Identify which cell holds the provided text, then report its (X, Y) central coordinate. 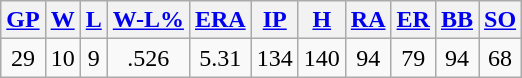
ER (413, 20)
H (322, 20)
W-L% (148, 20)
9 (94, 58)
.526 (148, 58)
L (94, 20)
10 (62, 58)
SO (500, 20)
W (62, 20)
BB (456, 20)
68 (500, 58)
140 (322, 58)
ERA (220, 20)
RA (368, 20)
IP (274, 20)
GP (23, 20)
29 (23, 58)
134 (274, 58)
79 (413, 58)
5.31 (220, 58)
